Locate the cell with the specified text and output its [x, y] center coordinate. 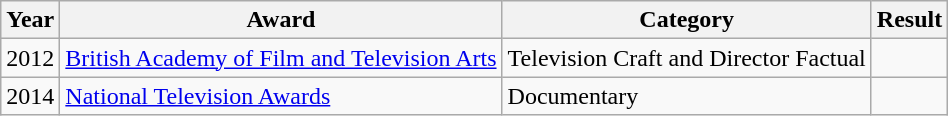
2012 [30, 58]
Result [909, 20]
2014 [30, 96]
Documentary [686, 96]
National Television Awards [281, 96]
Year [30, 20]
Category [686, 20]
Television Craft and Director Factual [686, 58]
Award [281, 20]
British Academy of Film and Television Arts [281, 58]
